Output the [X, Y] coordinate of the center of the cell containing the given text.  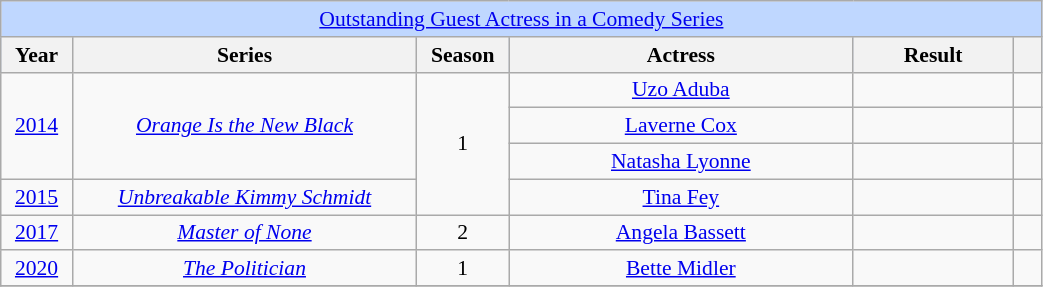
Natasha Lyonne [681, 162]
Tina Fey [681, 197]
2017 [37, 233]
2 [463, 233]
Bette Midler [681, 269]
Master of None [244, 233]
2015 [37, 197]
Actress [681, 55]
Laverne Cox [681, 126]
Season [463, 55]
Outstanding Guest Actress in a Comedy Series [522, 19]
Series [244, 55]
Result [933, 55]
Orange Is the New Black [244, 126]
Year [37, 55]
Unbreakable Kimmy Schmidt [244, 197]
The Politician [244, 269]
2020 [37, 269]
Uzo Aduba [681, 90]
Angela Bassett [681, 233]
2014 [37, 126]
